Find where the given text appears and provide that cell's center as [X, Y] coordinate. 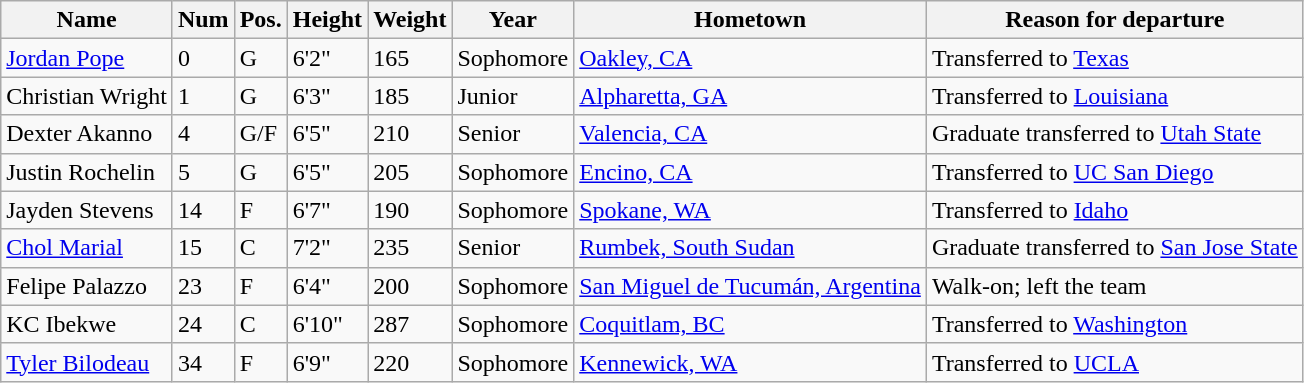
Name [87, 20]
23 [203, 286]
15 [203, 248]
190 [410, 210]
205 [410, 172]
1 [203, 96]
KC Ibekwe [87, 324]
Transferred to Washington [1114, 324]
4 [203, 134]
San Miguel de Tucumán, Argentina [750, 286]
34 [203, 362]
Transferred to Texas [1114, 58]
Oakley, CA [750, 58]
Spokane, WA [750, 210]
5 [203, 172]
Transferred to UC San Diego [1114, 172]
Alpharetta, GA [750, 96]
Transferred to Idaho [1114, 210]
287 [410, 324]
Transferred to UCLA [1114, 362]
14 [203, 210]
Graduate transferred to Utah State [1114, 134]
7'2" [327, 248]
Jayden Stevens [87, 210]
Hometown [750, 20]
Tyler Bilodeau [87, 362]
Felipe Palazzo [87, 286]
165 [410, 58]
Rumbek, South Sudan [750, 248]
Junior [513, 96]
Valencia, CA [750, 134]
6'2" [327, 58]
Chol Marial [87, 248]
Jordan Pope [87, 58]
Pos. [260, 20]
G/F [260, 134]
185 [410, 96]
Reason for departure [1114, 20]
235 [410, 248]
6'10" [327, 324]
Kennewick, WA [750, 362]
Graduate transferred to San Jose State [1114, 248]
6'9" [327, 362]
Walk-on; left the team [1114, 286]
Christian Wright [87, 96]
Justin Rochelin [87, 172]
Num [203, 20]
Year [513, 20]
6'4" [327, 286]
Weight [410, 20]
Height [327, 20]
Coquitlam, BC [750, 324]
0 [203, 58]
6'3" [327, 96]
6'7" [327, 210]
200 [410, 286]
220 [410, 362]
Encino, CA [750, 172]
24 [203, 324]
Dexter Akanno [87, 134]
210 [410, 134]
Transferred to Louisiana [1114, 96]
